Provide the (X, Y) coordinate of the cell's center where the given text is located.  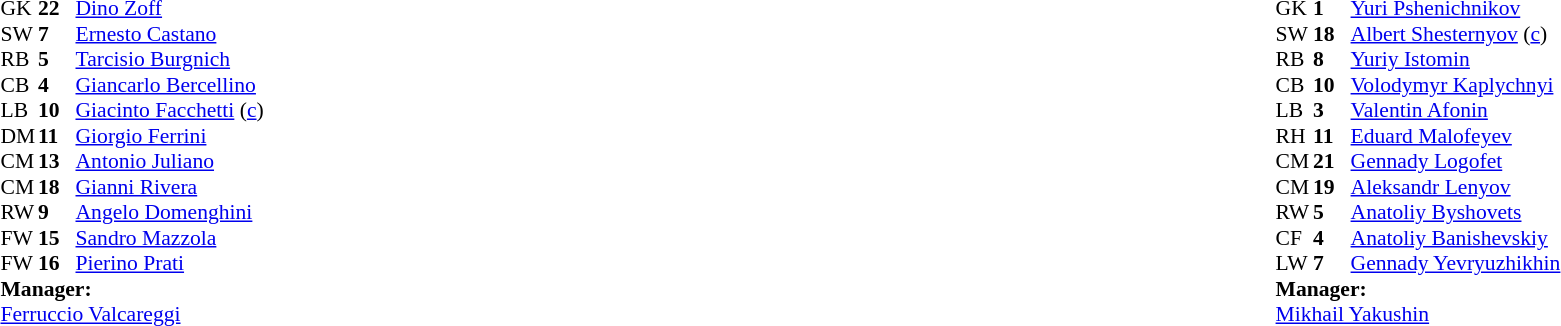
RH (1295, 136)
Tarcisio Burgnich (170, 59)
Giorgio Ferrini (170, 136)
Valentin Afonin (1456, 111)
Gennady Logofet (1456, 161)
Albert Shesternyov (c) (1456, 34)
16 (57, 263)
Pierino Prati (170, 263)
CF (1295, 238)
21 (1332, 161)
Eduard Malofeyev (1456, 136)
Antonio Juliano (170, 161)
Gennady Yevryuzhikhin (1456, 263)
DM (19, 136)
Gianni Rivera (170, 187)
Anatoliy Byshovets (1456, 213)
Angelo Domenghini (170, 213)
LW (1295, 263)
Giacinto Facchetti (c) (170, 111)
19 (1332, 187)
Ernesto Castano (170, 34)
Anatoliy Banishevskiy (1456, 238)
15 (57, 238)
3 (1332, 111)
Sandro Mazzola (170, 238)
Yuriy Istomin (1456, 59)
13 (57, 161)
9 (57, 213)
Giancarlo Bercellino (170, 85)
8 (1332, 59)
Volodymyr Kaplychnyi (1456, 85)
Aleksandr Lenyov (1456, 187)
